Identify which cell holds the provided text, then report its (x, y) central coordinate. 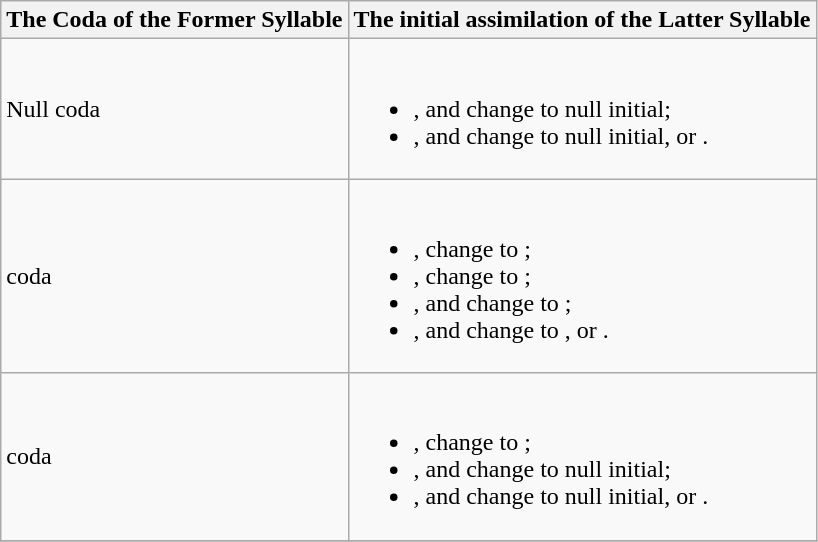
The Coda of the Former Syllable (174, 20)
The initial assimilation of the Latter Syllable (582, 20)
, and change to null initial;, and change to null initial, or . (582, 109)
Null coda (174, 109)
, change to ;, and change to null initial;, and change to null initial, or . (582, 456)
, change to ;, change to ;, and change to ;, and change to , or . (582, 276)
